Detect which cell encompasses the target text, then output its (X, Y) center coordinate. 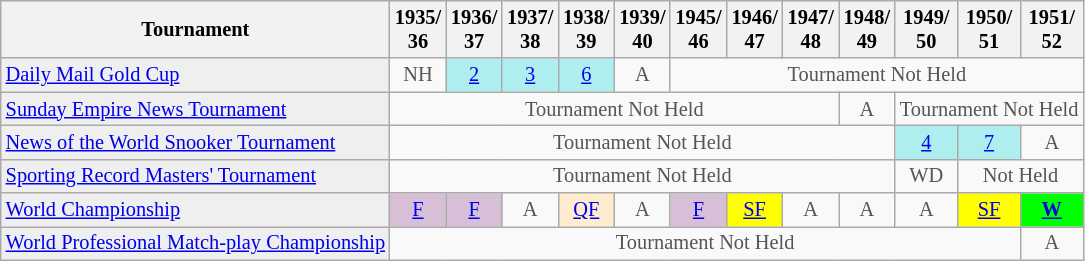
Sporting Record Masters' Tournament (196, 176)
1938/39 (586, 29)
1937/38 (530, 29)
Not Held (1021, 176)
W (1052, 210)
NH (418, 75)
QF (586, 210)
1947/48 (811, 29)
1945/46 (698, 29)
1950/51 (990, 29)
3 (530, 75)
1935/36 (418, 29)
1949/50 (926, 29)
7 (990, 142)
1936/37 (474, 29)
2 (474, 75)
World Championship (196, 210)
1948/49 (867, 29)
World Professional Match-play Championship (196, 243)
4 (926, 142)
6 (586, 75)
News of the World Snooker Tournament (196, 142)
Daily Mail Gold Cup (196, 75)
1951/52 (1052, 29)
1939/40 (642, 29)
1946/47 (755, 29)
Tournament (196, 29)
WD (926, 176)
Sunday Empire News Tournament (196, 109)
